For the text-containing cell, return its midpoint in (x, y) coordinate format. 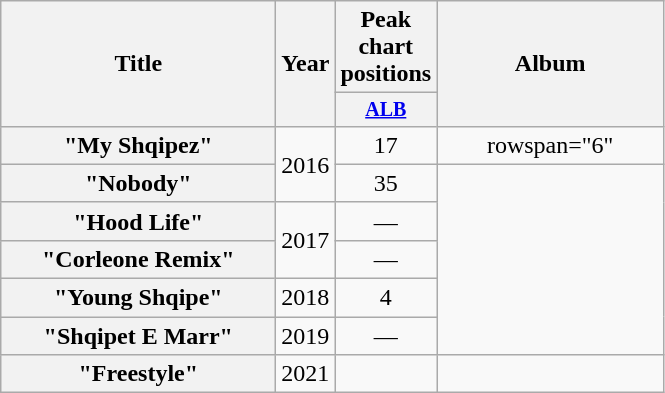
Title (138, 64)
2021 (306, 374)
"Freestyle" (138, 374)
Peak chart positions (386, 47)
2019 (306, 336)
Year (306, 64)
rowspan="6" (550, 145)
"Hood Life" (138, 221)
"Nobody" (138, 183)
17 (386, 145)
2016 (306, 164)
2017 (306, 240)
"My Shqipez" (138, 145)
35 (386, 183)
4 (386, 298)
ALB (386, 110)
"Shqipet E Marr" (138, 336)
"Corleone Remix" (138, 259)
2018 (306, 298)
Album (550, 64)
"Young Shqipe" (138, 298)
